Capture the cell that displays the provided text and extract its [x, y] central coordinate. 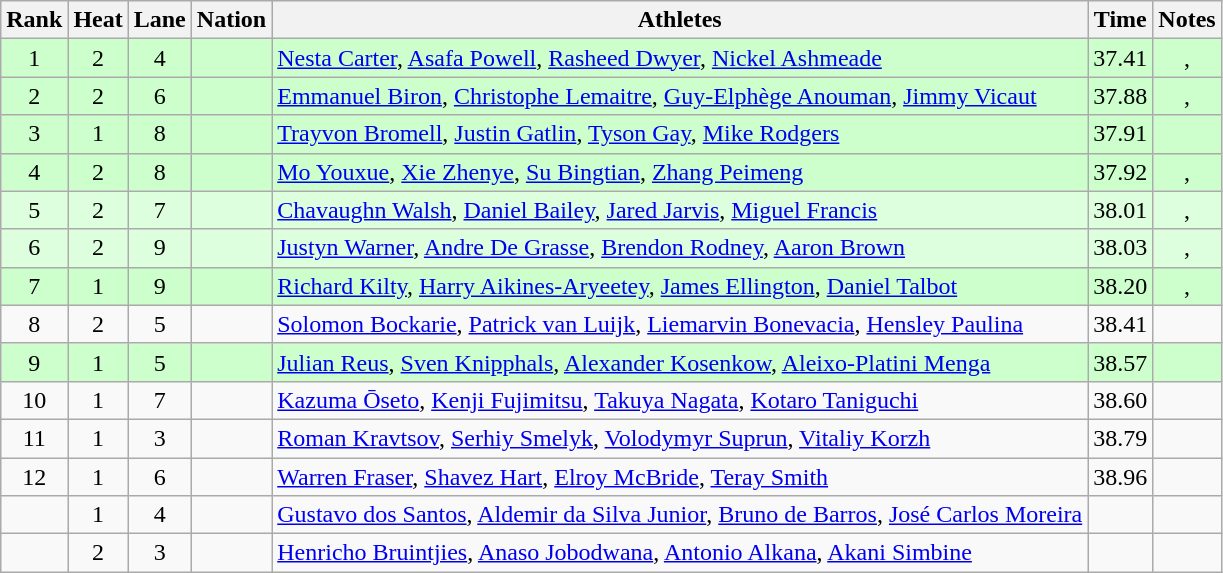
38.60 [1120, 400]
Chavaughn Walsh, Daniel Bailey, Jared Jarvis, Miguel Francis [680, 210]
11 [34, 438]
Justyn Warner, Andre De Grasse, Brendon Rodney, Aaron Brown [680, 248]
37.92 [1120, 172]
Solomon Bockarie, Patrick van Luijk, Liemarvin Bonevacia, Hensley Paulina [680, 324]
38.96 [1120, 477]
Lane [160, 20]
38.20 [1120, 286]
38.57 [1120, 362]
12 [34, 477]
37.41 [1120, 58]
Athletes [680, 20]
Heat [98, 20]
10 [34, 400]
38.79 [1120, 438]
Kazuma Ōseto, Kenji Fujimitsu, Takuya Nagata, Kotaro Taniguchi [680, 400]
Rank [34, 20]
Nesta Carter, Asafa Powell, Rasheed Dwyer, Nickel Ashmeade [680, 58]
Warren Fraser, Shavez Hart, Elroy McBride, Teray Smith [680, 477]
Emmanuel Biron, Christophe Lemaitre, Guy-Elphège Anouman, Jimmy Vicaut [680, 96]
Time [1120, 20]
Richard Kilty, Harry Aikines-Aryeetey, James Ellington, Daniel Talbot [680, 286]
Nation [231, 20]
Julian Reus, Sven Knipphals, Alexander Kosenkow, Aleixo-Platini Menga [680, 362]
Mo Youxue, Xie Zhenye, Su Bingtian, Zhang Peimeng [680, 172]
37.88 [1120, 96]
Gustavo dos Santos, Aldemir da Silva Junior, Bruno de Barros, José Carlos Moreira [680, 515]
37.91 [1120, 134]
38.01 [1120, 210]
Notes [1187, 20]
Trayvon Bromell, Justin Gatlin, Tyson Gay, Mike Rodgers [680, 134]
38.41 [1120, 324]
Henricho Bruintjies, Anaso Jobodwana, Antonio Alkana, Akani Simbine [680, 553]
38.03 [1120, 248]
Roman Kravtsov, Serhiy Smelyk, Volodymyr Suprun, Vitaliy Korzh [680, 438]
